Return [X, Y] of the center of cell containing provided text 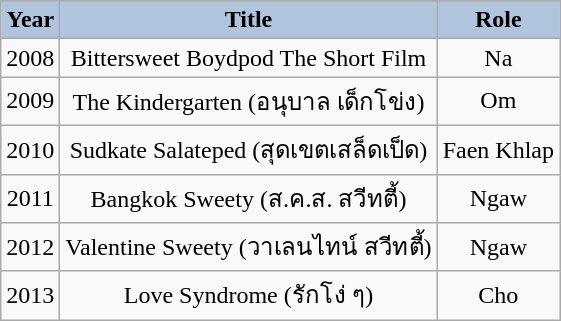
Valentine Sweety (วาเลนไทน์ สวีทตี้) [248, 248]
Faen Khlap [498, 150]
Role [498, 20]
Sudkate Salateped (สุดเขตเสล็ดเป็ด) [248, 150]
Cho [498, 296]
2011 [30, 198]
Om [498, 102]
2013 [30, 296]
Bangkok Sweety (ส.ค.ส. สวีทตี้) [248, 198]
Year [30, 20]
2008 [30, 58]
2012 [30, 248]
The Kindergarten (อนุบาล เด็กโข่ง) [248, 102]
Na [498, 58]
Title [248, 20]
2009 [30, 102]
Love Syndrome (รักโง่ ๆ) [248, 296]
Bittersweet Boydpod The Short Film [248, 58]
2010 [30, 150]
